Identify which cell holds the provided text, then report its [X, Y] central coordinate. 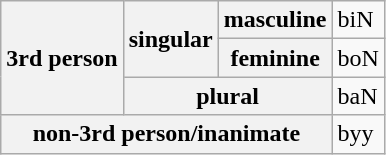
masculine [275, 20]
non-3rd person/inanimate [166, 134]
plural [228, 96]
3rd person [62, 58]
feminine [275, 58]
byy [358, 134]
boN [358, 58]
biN [358, 20]
baN [358, 96]
singular [170, 39]
